Identify which cell holds the provided text, then report its [X, Y] central coordinate. 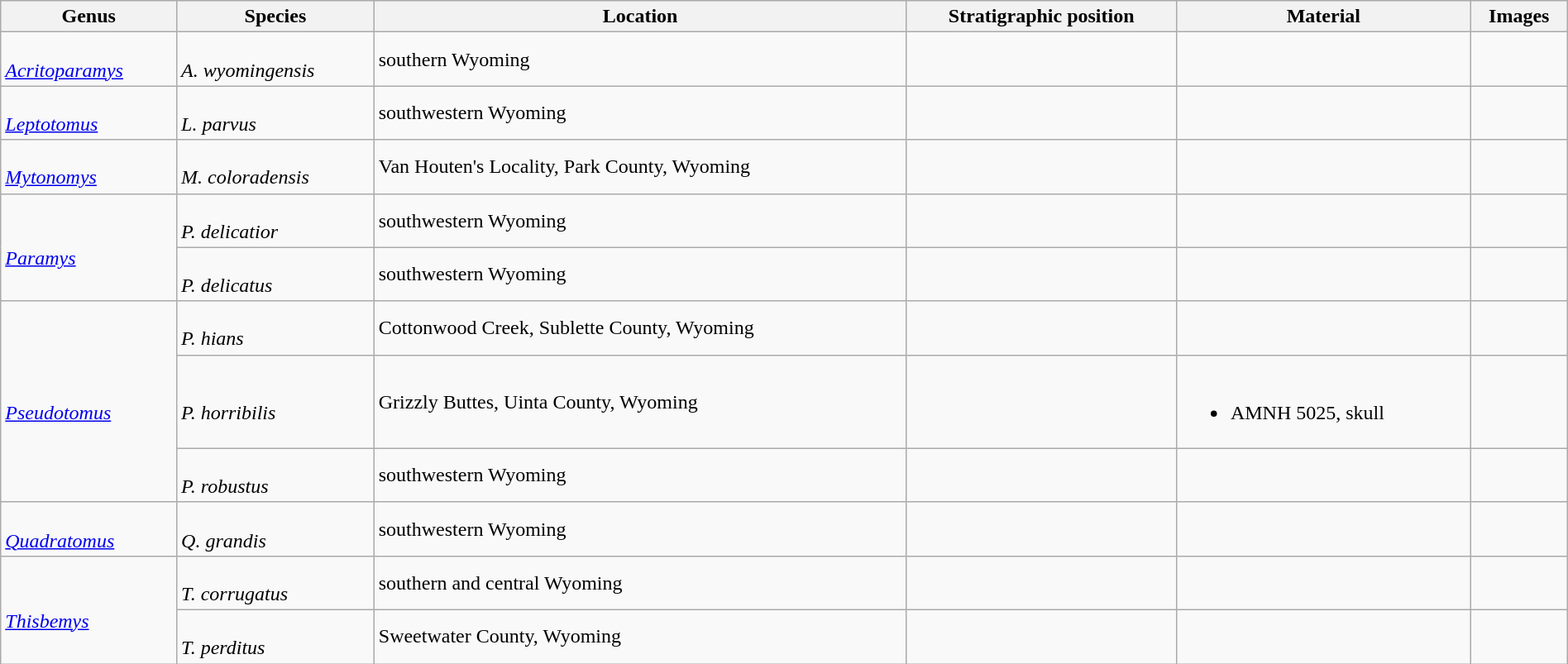
L. parvus [276, 112]
southern Wyoming [640, 60]
Genus [89, 17]
P. delicatus [276, 275]
P. delicatior [276, 220]
Mytonomys [89, 167]
Van Houten's Locality, Park County, Wyoming [640, 167]
T. perditus [276, 637]
P. robustus [276, 475]
Paramys [89, 247]
T. corrugatus [276, 582]
Q. grandis [276, 529]
Quadratomus [89, 529]
Grizzly Buttes, Uinta County, Wyoming [640, 402]
Material [1323, 17]
Thisbemys [89, 609]
Cottonwood Creek, Sublette County, Wyoming [640, 327]
Sweetwater County, Wyoming [640, 637]
Location [640, 17]
A. wyomingensis [276, 60]
Leptotomus [89, 112]
Stratigraphic position [1041, 17]
P. horribilis [276, 402]
M. coloradensis [276, 167]
southern and central Wyoming [640, 582]
Acritoparamys [89, 60]
P. hians [276, 327]
Images [1518, 17]
Pseudotomus [89, 402]
Species [276, 17]
AMNH 5025, skull [1323, 402]
